From the cell containing the given text, extract its center point as [x, y] coordinate. 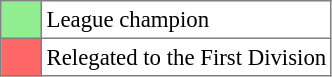
Relegated to the First Division [186, 57]
League champion [186, 20]
